From the cell containing the given text, extract its center point as [X, Y] coordinate. 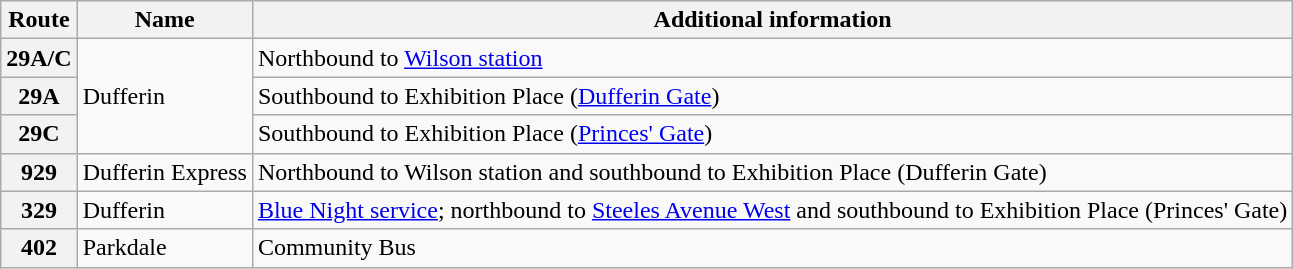
929 [39, 172]
Name [164, 20]
Northbound to Wilson station and southbound to Exhibition Place (Dufferin Gate) [772, 172]
Southbound to Exhibition Place (Princes' Gate) [772, 134]
Parkdale [164, 248]
Community Bus [772, 248]
Dufferin Express [164, 172]
29C [39, 134]
Route [39, 20]
29A [39, 96]
Southbound to Exhibition Place (Dufferin Gate) [772, 96]
329 [39, 210]
402 [39, 248]
Additional information [772, 20]
29A/C [39, 58]
Northbound to Wilson station [772, 58]
Blue Night service; northbound to Steeles Avenue West and southbound to Exhibition Place (Princes' Gate) [772, 210]
